Identify which cell holds the provided text, then report its [X, Y] central coordinate. 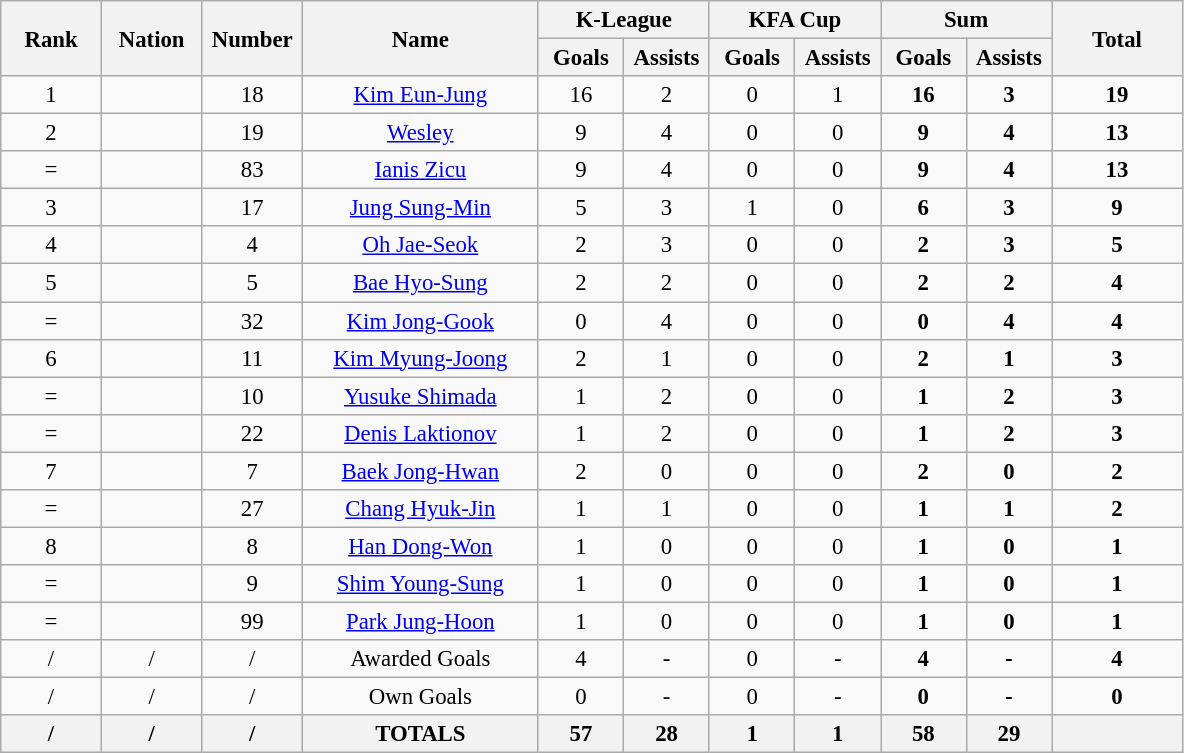
57 [581, 734]
Baek Jong-Hwan [421, 471]
Oh Jae-Seok [421, 245]
11 [252, 358]
Total [1118, 38]
10 [252, 396]
Awarded Goals [421, 659]
Kim Myung-Joong [421, 358]
Han Dong-Won [421, 546]
Yusuke Shimada [421, 396]
58 [923, 734]
KFA Cup [794, 20]
27 [252, 509]
Own Goals [421, 697]
22 [252, 433]
Ianis Zicu [421, 170]
Kim Jong-Gook [421, 321]
29 [1009, 734]
Number [252, 38]
K-League [624, 20]
Nation [152, 38]
Park Jung-Hoon [421, 621]
Wesley [421, 133]
Chang Hyuk-Jin [421, 509]
Kim Eun-Jung [421, 95]
18 [252, 95]
32 [252, 321]
Rank [52, 38]
28 [667, 734]
Sum [966, 20]
Bae Hyo-Sung [421, 283]
17 [252, 208]
Name [421, 38]
Jung Sung-Min [421, 208]
99 [252, 621]
83 [252, 170]
TOTALS [421, 734]
Shim Young-Sung [421, 584]
Denis Laktionov [421, 433]
